Return (X, Y) of the center of cell containing provided text 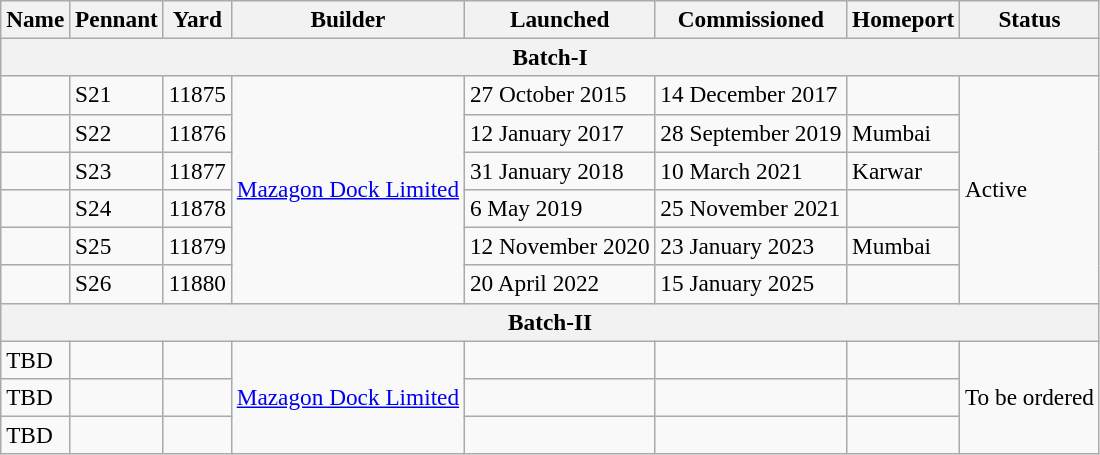
31 January 2018 (559, 170)
Homeport (904, 19)
Pennant (117, 19)
10 March 2021 (751, 170)
11878 (197, 208)
Yard (197, 19)
25 November 2021 (751, 208)
S21 (117, 95)
S22 (117, 133)
S24 (117, 208)
Launched (559, 19)
15 January 2025 (751, 284)
11880 (197, 284)
27 October 2015 (559, 95)
28 September 2019 (751, 133)
Name (36, 19)
Builder (348, 19)
Status (1030, 19)
To be ordered (1030, 396)
23 January 2023 (751, 246)
Karwar (904, 170)
S23 (117, 170)
6 May 2019 (559, 208)
Batch-I (550, 57)
11876 (197, 133)
12 November 2020 (559, 246)
14 December 2017 (751, 95)
12 January 2017 (559, 133)
11875 (197, 95)
S25 (117, 246)
Commissioned (751, 19)
Batch-II (550, 322)
S26 (117, 284)
Active (1030, 190)
20 April 2022 (559, 284)
11877 (197, 170)
11879 (197, 246)
